Detect which cell encompasses the target text, then output its [x, y] center coordinate. 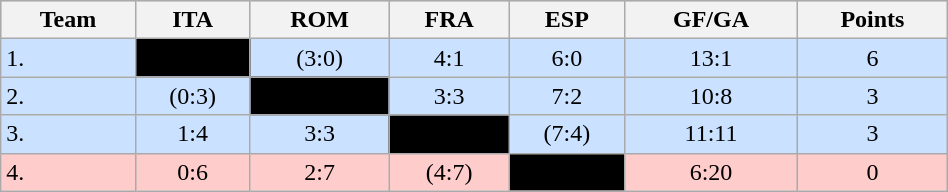
1:4 [192, 134]
2. [68, 96]
6:0 [566, 58]
(3:0) [320, 58]
(7:4) [566, 134]
0 [873, 172]
(0:3) [192, 96]
1. [68, 58]
ESP [566, 20]
(4:7) [449, 172]
0:6 [192, 172]
GF/GA [710, 20]
ITA [192, 20]
6:20 [710, 172]
ROM [320, 20]
7:2 [566, 96]
4:1 [449, 58]
Team [68, 20]
11:11 [710, 134]
10:8 [710, 96]
2:7 [320, 172]
13:1 [710, 58]
FRA [449, 20]
6 [873, 58]
4. [68, 172]
Points [873, 20]
3. [68, 134]
